Provide the (x, y) coordinate of the cell's center where the given text is located.  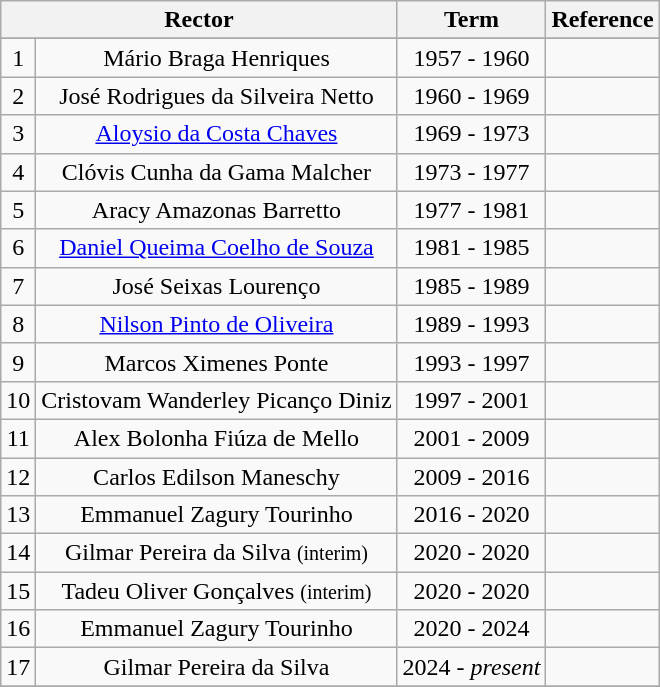
1993 - 1997 (472, 362)
2016 - 2020 (472, 515)
1997 - 2001 (472, 400)
2001 - 2009 (472, 438)
Gilmar Pereira da Silva (216, 667)
14 (18, 553)
Rector (199, 20)
Carlos Edilson Maneschy (216, 477)
Cristovam Wanderley Picanço Diniz (216, 400)
Mário Braga Henriques (216, 58)
4 (18, 172)
1957 - 1960 (472, 58)
1960 - 1969 (472, 96)
1969 - 1973 (472, 134)
José Rodrigues da Silveira Netto (216, 96)
2020 - 2024 (472, 629)
Gilmar Pereira da Silva (interim) (216, 553)
1981 - 1985 (472, 248)
Tadeu Oliver Gonçalves (interim) (216, 591)
1 (18, 58)
8 (18, 324)
Clóvis Cunha da Gama Malcher (216, 172)
11 (18, 438)
1985 - 1989 (472, 286)
10 (18, 400)
Term (472, 20)
Aracy Amazonas Barretto (216, 210)
3 (18, 134)
Daniel Queima Coelho de Souza (216, 248)
13 (18, 515)
1989 - 1993 (472, 324)
Marcos Ximenes Ponte (216, 362)
7 (18, 286)
5 (18, 210)
17 (18, 667)
15 (18, 591)
1977 - 1981 (472, 210)
2009 - 2016 (472, 477)
2024 - present (472, 667)
2 (18, 96)
Nilson Pinto de Oliveira (216, 324)
José Seixas Lourenço (216, 286)
Aloysio da Costa Chaves (216, 134)
Reference (602, 20)
9 (18, 362)
6 (18, 248)
1973 - 1977 (472, 172)
12 (18, 477)
Alex Bolonha Fiúza de Mello (216, 438)
16 (18, 629)
